Provide the [x, y] coordinate of the cell's center where the given text is located.  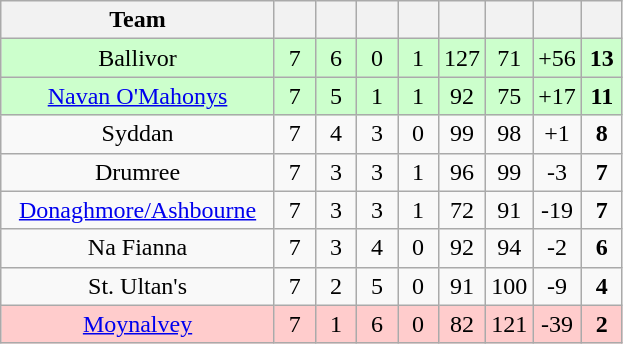
Na Fianna [138, 248]
-2 [558, 248]
96 [462, 172]
Moynalvey [138, 324]
Team [138, 20]
98 [510, 134]
72 [462, 210]
Donaghmore/Ashbourne [138, 210]
-3 [558, 172]
11 [602, 96]
94 [510, 248]
-19 [558, 210]
+56 [558, 58]
121 [510, 324]
100 [510, 286]
+17 [558, 96]
75 [510, 96]
Navan O'Mahonys [138, 96]
Drumree [138, 172]
Ballivor [138, 58]
82 [462, 324]
-9 [558, 286]
St. Ultan's [138, 286]
+1 [558, 134]
127 [462, 58]
71 [510, 58]
-39 [558, 324]
8 [602, 134]
Syddan [138, 134]
13 [602, 58]
